Extract the [x, y] coordinate from the center of the cell holding the provided text.  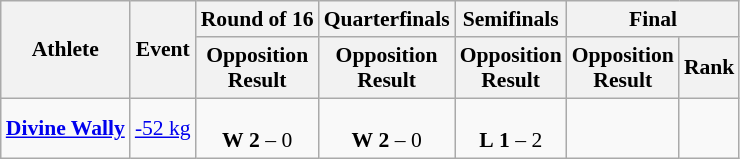
Divine Wally [66, 128]
Rank [710, 68]
Semifinals [511, 19]
Final [654, 19]
Round of 16 [258, 19]
Athlete [66, 50]
L 1 – 2 [511, 128]
Quarterfinals [387, 19]
Event [163, 50]
-52 kg [163, 128]
